Provide the (X, Y) coordinate of the cell's center where the given text is located.  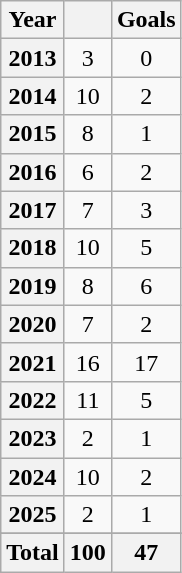
17 (146, 362)
2018 (33, 248)
2015 (33, 134)
2017 (33, 210)
11 (88, 400)
2020 (33, 324)
Goals (146, 20)
47 (146, 553)
2021 (33, 362)
2016 (33, 172)
2019 (33, 286)
0 (146, 58)
16 (88, 362)
2025 (33, 515)
2014 (33, 96)
2013 (33, 58)
2024 (33, 477)
2022 (33, 400)
Year (33, 20)
Total (33, 553)
2023 (33, 438)
100 (88, 553)
